Locate the cell with the specified text and output its (x, y) center coordinate. 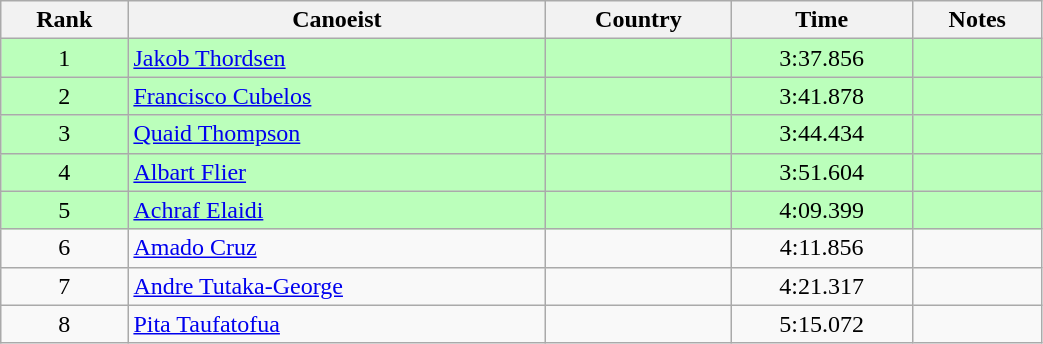
Quaid Thompson (337, 134)
3:51.604 (822, 172)
4:21.317 (822, 286)
Andre Tutaka-George (337, 286)
2 (64, 96)
Francisco Cubelos (337, 96)
8 (64, 324)
Achraf Elaidi (337, 210)
Amado Cruz (337, 248)
1 (64, 58)
Albart Flier (337, 172)
5:15.072 (822, 324)
3 (64, 134)
3:44.434 (822, 134)
5 (64, 210)
4 (64, 172)
Pita Taufatofua (337, 324)
Rank (64, 20)
4:09.399 (822, 210)
Notes (977, 20)
Country (638, 20)
4:11.856 (822, 248)
7 (64, 286)
3:37.856 (822, 58)
Time (822, 20)
3:41.878 (822, 96)
6 (64, 248)
Jakob Thordsen (337, 58)
Canoeist (337, 20)
